Pinpoint the cell where the given text exists, returning its (x, y) midpoint coordinate. 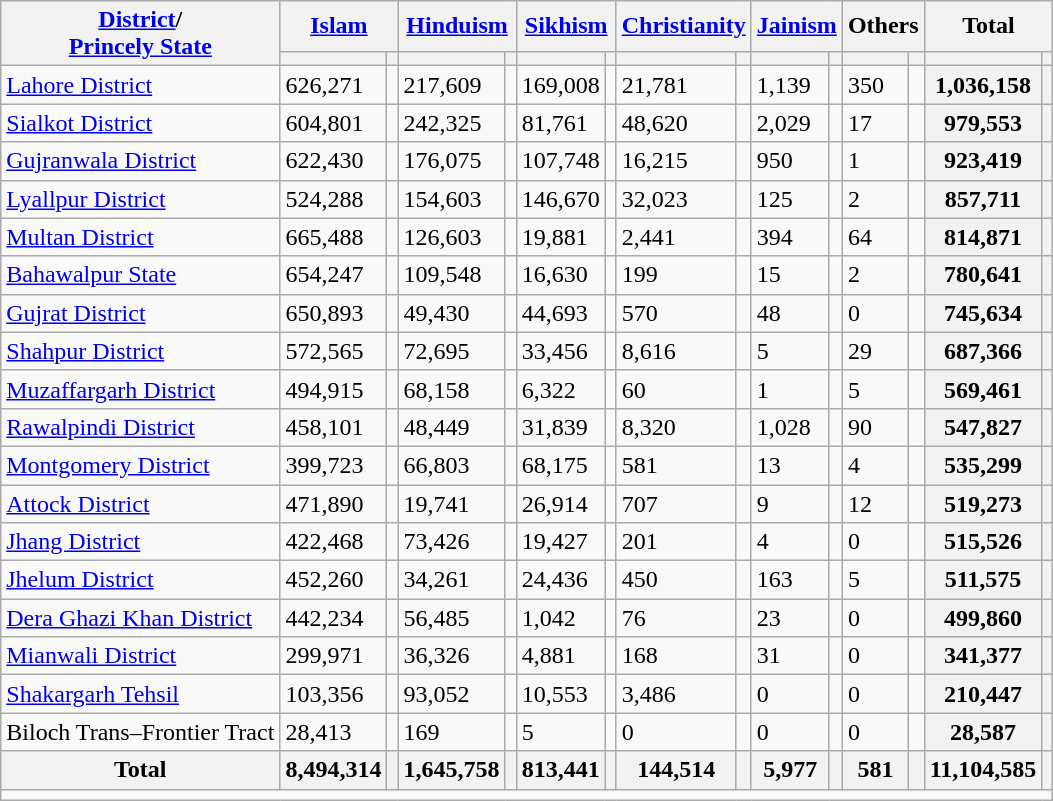
1,139 (790, 85)
24,436 (560, 580)
687,366 (983, 351)
8,616 (676, 351)
452,260 (334, 580)
15 (790, 275)
Jhang District (140, 542)
572,565 (334, 351)
12 (875, 503)
107,748 (560, 161)
3,486 (676, 694)
217,609 (452, 85)
33,456 (560, 351)
29 (875, 351)
814,871 (983, 237)
93,052 (452, 694)
Others (883, 26)
Montgomery District (140, 465)
Rawalpindi District (140, 427)
21,781 (676, 85)
950 (790, 161)
524,288 (334, 199)
Gujrat District (140, 313)
515,526 (983, 542)
19,741 (452, 503)
519,273 (983, 503)
169 (452, 732)
13 (790, 465)
16,215 (676, 161)
19,427 (560, 542)
604,801 (334, 123)
8,494,314 (334, 770)
Dera Ghazi Khan District (140, 618)
103,356 (334, 694)
Shakargarh Tehsil (140, 694)
66,803 (452, 465)
28,413 (334, 732)
350 (875, 85)
34,261 (452, 580)
665,488 (334, 237)
81,761 (560, 123)
District/Princely State (140, 34)
1,645,758 (452, 770)
31,839 (560, 427)
176,075 (452, 161)
109,548 (452, 275)
Jainism (796, 26)
745,634 (983, 313)
48 (790, 313)
299,971 (334, 656)
168 (676, 656)
11,104,585 (983, 770)
163 (790, 580)
199 (676, 275)
Multan District (140, 237)
72,695 (452, 351)
68,175 (560, 465)
9 (790, 503)
23 (790, 618)
19,881 (560, 237)
Attock District (140, 503)
570 (676, 313)
126,603 (452, 237)
535,299 (983, 465)
Bahawalpur State (140, 275)
154,603 (452, 199)
650,893 (334, 313)
341,377 (983, 656)
Sikhism (566, 26)
Sialkot District (140, 123)
242,325 (452, 123)
36,326 (452, 656)
Lyallpur District (140, 199)
8,320 (676, 427)
17 (875, 123)
201 (676, 542)
Christianity (684, 26)
6,322 (560, 389)
49,430 (452, 313)
494,915 (334, 389)
626,271 (334, 85)
Mianwali District (140, 656)
76 (676, 618)
169,008 (560, 85)
780,641 (983, 275)
1,028 (790, 427)
857,711 (983, 199)
923,419 (983, 161)
10,553 (560, 694)
2,029 (790, 123)
48,449 (452, 427)
394 (790, 237)
979,553 (983, 123)
450 (676, 580)
144,514 (676, 770)
1,042 (560, 618)
146,670 (560, 199)
31 (790, 656)
48,620 (676, 123)
458,101 (334, 427)
Islam (339, 26)
Lahore District (140, 85)
90 (875, 427)
210,447 (983, 694)
1,036,158 (983, 85)
125 (790, 199)
499,860 (983, 618)
422,468 (334, 542)
511,575 (983, 580)
Biloch Trans–Frontier Tract (140, 732)
Hinduism (457, 26)
26,914 (560, 503)
Jhelum District (140, 580)
2,441 (676, 237)
654,247 (334, 275)
16,630 (560, 275)
399,723 (334, 465)
547,827 (983, 427)
442,234 (334, 618)
64 (875, 237)
4,881 (560, 656)
707 (676, 503)
60 (676, 389)
32,023 (676, 199)
813,441 (560, 770)
73,426 (452, 542)
Shahpur District (140, 351)
569,461 (983, 389)
471,890 (334, 503)
Gujranwala District (140, 161)
28,587 (983, 732)
Muzaffargarh District (140, 389)
5,977 (790, 770)
44,693 (560, 313)
68,158 (452, 389)
56,485 (452, 618)
622,430 (334, 161)
